Return (X, Y) of the center of cell containing provided text 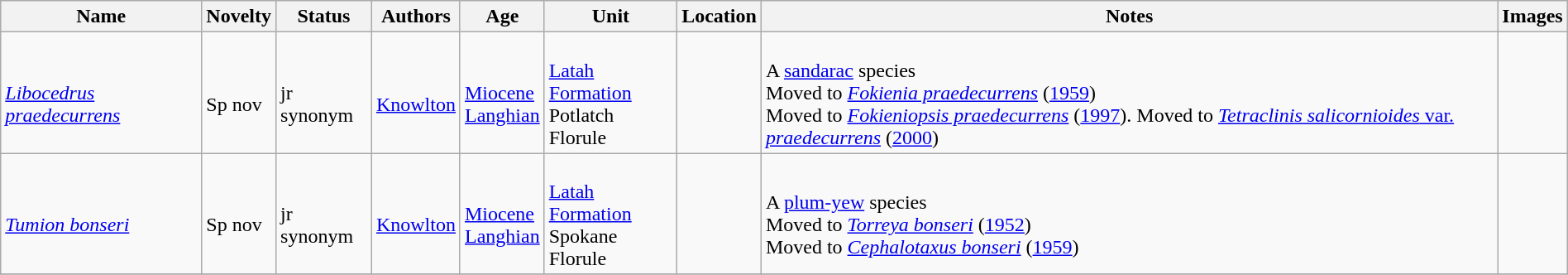
A plum-yew species Moved to Torreya bonseri (1952)Moved to Cephalotaxus bonseri (1959) (1129, 214)
Libocedrus praedecurrens (101, 93)
Status (324, 17)
Latah FormationPotlatch Florule (610, 93)
Novelty (239, 17)
Images (1532, 17)
Tumion bonseri (101, 214)
Authors (415, 17)
Latah FormationSpokane Florule (610, 214)
Unit (610, 17)
Age (502, 17)
Name (101, 17)
Location (719, 17)
Notes (1129, 17)
